Identify which cell holds the provided text, then report its (x, y) central coordinate. 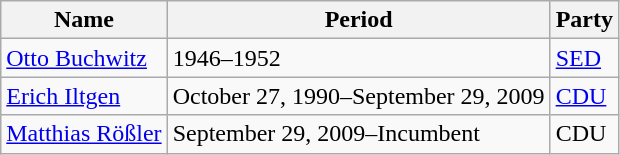
Party (584, 20)
SED (584, 58)
October 27, 1990–September 29, 2009 (358, 96)
September 29, 2009–Incumbent (358, 134)
1946–1952 (358, 58)
Period (358, 20)
Matthias Rößler (84, 134)
Erich Iltgen (84, 96)
Otto Buchwitz (84, 58)
Name (84, 20)
